Pinpoint the cell where the given text exists, returning its [x, y] midpoint coordinate. 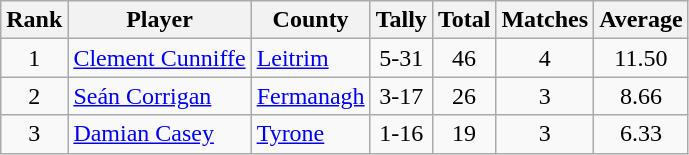
Damian Casey [160, 134]
46 [464, 58]
2 [34, 96]
1-16 [401, 134]
Seán Corrigan [160, 96]
Total [464, 20]
3-17 [401, 96]
County [310, 20]
26 [464, 96]
19 [464, 134]
Rank [34, 20]
8.66 [642, 96]
6.33 [642, 134]
Clement Cunniffe [160, 58]
1 [34, 58]
11.50 [642, 58]
Matches [545, 20]
5-31 [401, 58]
Player [160, 20]
Tally [401, 20]
Fermanagh [310, 96]
Leitrim [310, 58]
4 [545, 58]
Tyrone [310, 134]
Average [642, 20]
